Return (x, y) of the center of cell containing provided text 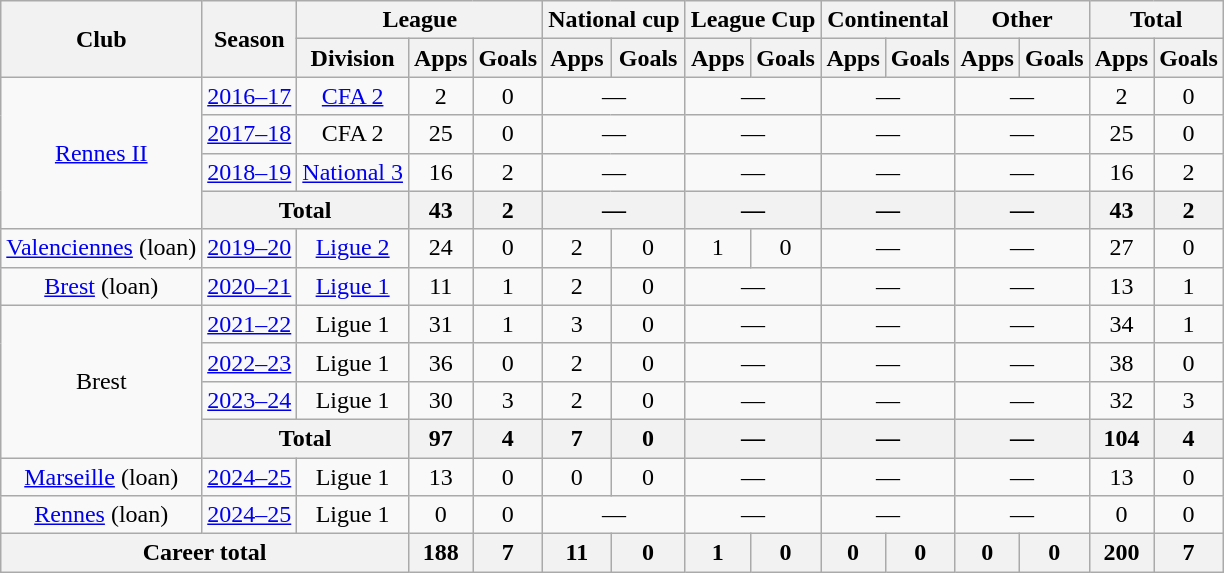
Club (102, 39)
Other (1022, 20)
Division (353, 58)
Brest (102, 381)
2020–21 (250, 286)
Continental (888, 20)
League Cup (753, 20)
200 (1121, 553)
2016–17 (250, 96)
31 (440, 324)
97 (440, 438)
Valenciennes (loan) (102, 248)
2021–22 (250, 324)
National 3 (353, 172)
2023–24 (250, 400)
2018–19 (250, 172)
Career total (205, 553)
188 (440, 553)
League (420, 20)
36 (440, 362)
27 (1121, 248)
National cup (614, 20)
Rennes II (102, 153)
Marseille (loan) (102, 477)
34 (1121, 324)
Brest (loan) (102, 286)
2017–18 (250, 134)
2019–20 (250, 248)
38 (1121, 362)
Season (250, 39)
Rennes (loan) (102, 515)
2022–23 (250, 362)
30 (440, 400)
32 (1121, 400)
104 (1121, 438)
Ligue 2 (353, 248)
24 (440, 248)
